Output the (x, y) coordinate of the center of the cell containing the given text.  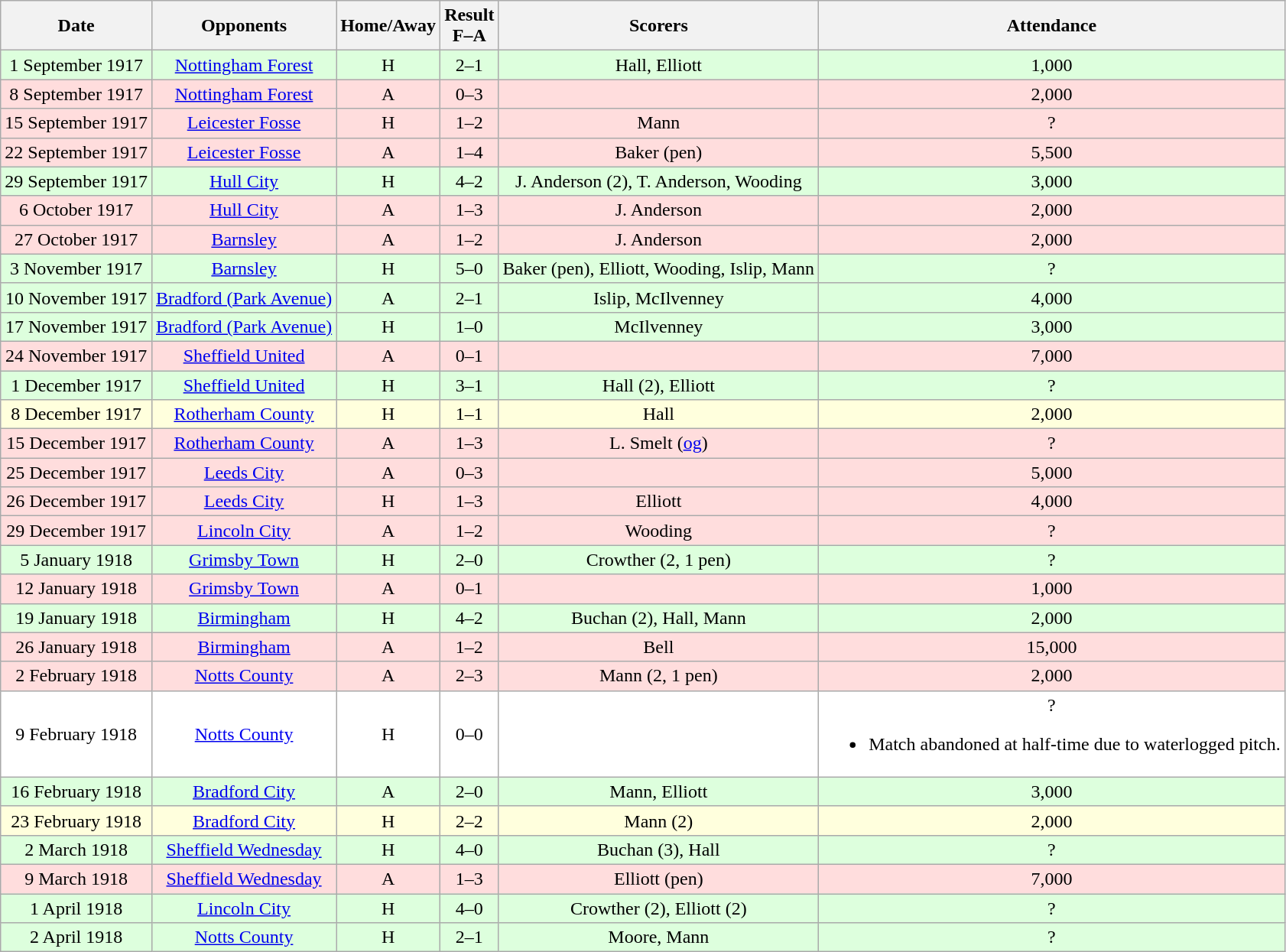
6 October 1917 (76, 210)
2 February 1918 (76, 676)
Mann (659, 123)
3 November 1917 (76, 268)
1 April 1918 (76, 908)
Buchan (2), Hall, Mann (659, 618)
8 September 1917 (76, 94)
Mann (2, 1 pen) (659, 676)
26 January 1918 (76, 647)
Date (76, 26)
1 December 1917 (76, 385)
16 February 1918 (76, 791)
Opponents (243, 26)
5–0 (469, 268)
9 March 1918 (76, 879)
10 November 1917 (76, 297)
Home/Away (388, 26)
26 December 1917 (76, 502)
29 September 1917 (76, 181)
Bell (659, 647)
22 September 1917 (76, 152)
5,500 (1052, 152)
Islip, McIlvenney (659, 297)
Mann, Elliott (659, 791)
2 March 1918 (76, 850)
ResultF–A (469, 26)
0–0 (469, 734)
24 November 1917 (76, 356)
Wooding (659, 531)
12 January 1918 (76, 589)
17 November 1917 (76, 327)
5 January 1918 (76, 560)
29 December 1917 (76, 531)
Hall, Elliott (659, 65)
J. Anderson (2), T. Anderson, Wooding (659, 181)
1–0 (469, 327)
8 December 1917 (76, 414)
Scorers (659, 26)
Elliott (pen) (659, 879)
15,000 (1052, 647)
Attendance (1052, 26)
2 April 1918 (76, 937)
23 February 1918 (76, 820)
Baker (pen) (659, 152)
Crowther (2, 1 pen) (659, 560)
15 December 1917 (76, 444)
1 September 1917 (76, 65)
Baker (pen), Elliott, Wooding, Islip, Mann (659, 268)
3–1 (469, 385)
Hall (2), Elliott (659, 385)
25 December 1917 (76, 473)
?Match abandoned at half-time due to waterlogged pitch. (1052, 734)
McIlvenney (659, 327)
Crowther (2), Elliott (2) (659, 908)
Elliott (659, 502)
1–4 (469, 152)
5,000 (1052, 473)
L. Smelt (og) (659, 444)
Hall (659, 414)
2–3 (469, 676)
15 September 1917 (76, 123)
Moore, Mann (659, 937)
2–2 (469, 820)
Mann (2) (659, 820)
Buchan (3), Hall (659, 850)
19 January 1918 (76, 618)
27 October 1917 (76, 239)
1–1 (469, 414)
9 February 1918 (76, 734)
